Detect which cell encompasses the target text, then output its (x, y) center coordinate. 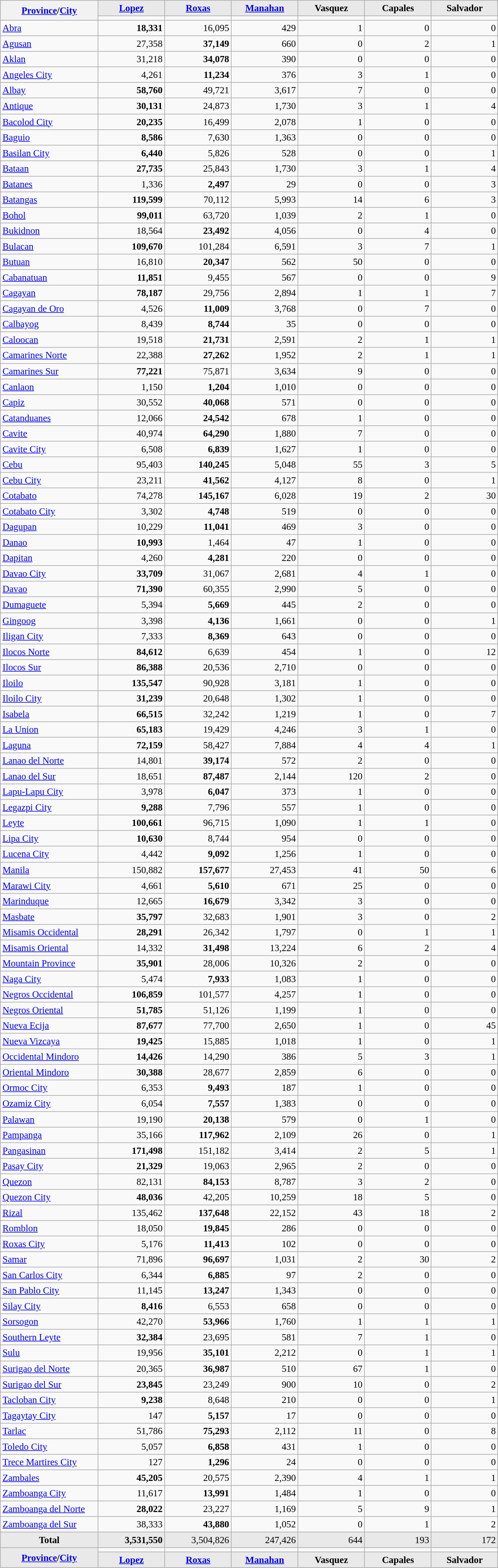
1,199 (265, 1010)
119,599 (131, 200)
2,144 (265, 777)
11,234 (198, 75)
32,384 (131, 1337)
24 (265, 1462)
10,259 (265, 1197)
25 (331, 886)
6,858 (198, 1447)
Cabanatuan (49, 278)
6,885 (198, 1275)
41,562 (198, 480)
102 (265, 1244)
Nueva Vizcaya (49, 1041)
25,843 (198, 168)
376 (265, 75)
87,677 (131, 1026)
16,095 (198, 28)
14,332 (131, 948)
1,343 (265, 1291)
1,797 (265, 932)
13,224 (265, 948)
2,390 (265, 1478)
Baguio (49, 137)
Ilocos Sur (49, 667)
Cavite (49, 434)
Canlaon (49, 387)
19,518 (131, 340)
1,760 (265, 1322)
Cagayan de Oro (49, 309)
147 (131, 1415)
Iloilo (49, 683)
5,057 (131, 1447)
Pasay City (49, 1166)
Misamis Occidental (49, 932)
20,536 (198, 667)
6,047 (198, 792)
4,261 (131, 75)
26,342 (198, 932)
137,648 (198, 1213)
45 (465, 1026)
2,894 (265, 293)
23,492 (198, 231)
8,648 (198, 1400)
48,036 (131, 1197)
5,157 (198, 1415)
3,531,550 (131, 1540)
22,388 (131, 356)
82,131 (131, 1182)
8,586 (131, 137)
135,547 (131, 683)
95,403 (131, 465)
27,735 (131, 168)
140,245 (198, 465)
22,152 (265, 1213)
5,669 (198, 605)
11,413 (198, 1244)
1,880 (265, 434)
Batangas (49, 200)
4,442 (131, 854)
40,068 (198, 402)
8,369 (198, 636)
562 (265, 262)
8,439 (131, 324)
2,109 (265, 1135)
La Union (49, 730)
11,041 (198, 527)
5,610 (198, 886)
10,326 (265, 964)
3,504,826 (198, 1540)
6,344 (131, 1275)
Bacolod City (49, 122)
32,242 (198, 714)
35,797 (131, 917)
1,039 (265, 215)
2,497 (198, 184)
5,826 (198, 153)
8,416 (131, 1306)
10,993 (131, 543)
Bulacan (49, 246)
31,067 (198, 574)
Mountain Province (49, 964)
678 (265, 418)
528 (265, 153)
1,296 (198, 1462)
58,427 (198, 745)
11 (331, 1431)
37,149 (198, 44)
19,425 (131, 1041)
30,131 (131, 106)
51,785 (131, 1010)
51,786 (131, 1431)
14,801 (131, 761)
10,229 (131, 527)
31,239 (131, 699)
671 (265, 886)
Romblon (49, 1228)
454 (265, 652)
6,839 (198, 449)
6,028 (265, 496)
Bukidnon (49, 231)
135,462 (131, 1213)
23,211 (131, 480)
99,011 (131, 215)
3,768 (265, 309)
373 (265, 792)
2,965 (265, 1166)
16,499 (198, 122)
63,720 (198, 215)
13,247 (198, 1291)
97 (265, 1275)
390 (265, 59)
2,859 (265, 1073)
58,760 (131, 91)
20,648 (198, 699)
86,388 (131, 667)
9,092 (198, 854)
20,575 (198, 1478)
21,329 (131, 1166)
23,695 (198, 1337)
Negros Oriental (49, 1010)
35 (265, 324)
51,126 (198, 1010)
9,288 (131, 808)
445 (265, 605)
1,083 (265, 979)
1,010 (265, 387)
Cotabato City (49, 512)
Camarines Norte (49, 356)
Antique (49, 106)
Ilocos Norte (49, 652)
47 (265, 543)
Tagaytay City (49, 1415)
Gingoog (49, 621)
1,363 (265, 137)
187 (265, 1088)
1,256 (265, 854)
Zamboanga del Norte (49, 1509)
30,552 (131, 402)
28,291 (131, 932)
Capiz (49, 402)
Iloilo City (49, 699)
5,176 (131, 1244)
1,219 (265, 714)
64,290 (198, 434)
4,127 (265, 480)
27,453 (265, 870)
120 (331, 777)
6,508 (131, 449)
6,440 (131, 153)
6,591 (265, 246)
127 (131, 1462)
Marawi City (49, 886)
157,677 (198, 870)
386 (265, 1057)
18,331 (131, 28)
Ozamiz City (49, 1104)
28,006 (198, 964)
28,677 (198, 1073)
Surigao del Sur (49, 1384)
Quezon (49, 1182)
53,966 (198, 1322)
35,901 (131, 964)
12,066 (131, 418)
Palawan (49, 1119)
70,112 (198, 200)
Agusan (49, 44)
Iligan City (49, 636)
31,498 (198, 948)
Dapitan (49, 558)
33,709 (131, 574)
106,859 (131, 995)
Lipa City (49, 839)
41 (331, 870)
Tarlac (49, 1431)
Samar (49, 1260)
4,661 (131, 886)
67 (331, 1369)
11,145 (131, 1291)
Isabela (49, 714)
Cavite City (49, 449)
31,218 (131, 59)
29,756 (198, 293)
Marinduque (49, 901)
643 (265, 636)
Butuan (49, 262)
Oriental Mindoro (49, 1073)
660 (265, 44)
1,018 (265, 1041)
Surigao del Norte (49, 1369)
2,681 (265, 574)
16,810 (131, 262)
117,962 (198, 1135)
96,697 (198, 1260)
Catanduanes (49, 418)
Laguna (49, 745)
8,787 (265, 1182)
431 (265, 1447)
7,630 (198, 137)
1,302 (265, 699)
Tacloban City (49, 1400)
Dagupan (49, 527)
4,136 (198, 621)
55 (331, 465)
Bohol (49, 215)
220 (265, 558)
Naga City (49, 979)
18,564 (131, 231)
23,845 (131, 1384)
19,429 (198, 730)
Abra (49, 28)
14,290 (198, 1057)
145,167 (198, 496)
1,169 (265, 1509)
Cebu City (49, 480)
3,181 (265, 683)
571 (265, 402)
1,484 (265, 1493)
21,731 (198, 340)
1,627 (265, 449)
Negros Occidental (49, 995)
San Pablo City (49, 1291)
39,174 (198, 761)
49,721 (198, 91)
43 (331, 1213)
96,715 (198, 823)
11,009 (198, 309)
9,238 (131, 1400)
16,679 (198, 901)
Cebu (49, 465)
4,526 (131, 309)
1,901 (265, 917)
34,078 (198, 59)
42,205 (198, 1197)
19,063 (198, 1166)
78,187 (131, 293)
4,260 (131, 558)
Rizal (49, 1213)
286 (265, 1228)
Zambales (49, 1478)
84,153 (198, 1182)
193 (398, 1540)
20,347 (198, 262)
4,748 (198, 512)
Leyte (49, 823)
42,270 (131, 1322)
Roxas City (49, 1244)
Silay City (49, 1306)
7,884 (265, 745)
101,577 (198, 995)
24,542 (198, 418)
2,650 (265, 1026)
6,553 (198, 1306)
100,661 (131, 823)
Lapu-Lapu City (49, 792)
Zamboanga City (49, 1493)
17 (265, 1415)
519 (265, 512)
23,227 (198, 1509)
Sulu (49, 1353)
Pampanga (49, 1135)
71,390 (131, 589)
579 (265, 1119)
2,078 (265, 122)
35,166 (131, 1135)
172 (465, 1540)
Aklan (49, 59)
13,991 (198, 1493)
581 (265, 1337)
210 (265, 1400)
60,355 (198, 589)
3,978 (131, 792)
1,952 (265, 356)
4,056 (265, 231)
27,262 (198, 356)
Angeles City (49, 75)
40,974 (131, 434)
150,882 (131, 870)
72,159 (131, 745)
28,022 (131, 1509)
9,455 (198, 278)
Misamis Oriental (49, 948)
75,293 (198, 1431)
Trece Martires City (49, 1462)
900 (265, 1384)
75,871 (198, 371)
29 (265, 184)
5,474 (131, 979)
Occidental Mindoro (49, 1057)
26 (331, 1135)
23,249 (198, 1384)
3,342 (265, 901)
14 (331, 200)
Total (49, 1540)
19,956 (131, 1353)
36,987 (198, 1369)
Legazpi City (49, 808)
1,150 (131, 387)
11,617 (131, 1493)
Masbate (49, 917)
Basilan City (49, 153)
90,928 (198, 683)
151,182 (198, 1151)
469 (265, 527)
510 (265, 1369)
4,246 (265, 730)
Manila (49, 870)
Batanes (49, 184)
12,665 (131, 901)
11,851 (131, 278)
Nueva Ecija (49, 1026)
Southern Leyte (49, 1337)
Davao City (49, 574)
32,683 (198, 917)
2,591 (265, 340)
5,048 (265, 465)
Calbayog (49, 324)
24,873 (198, 106)
66,515 (131, 714)
567 (265, 278)
4,257 (265, 995)
6,054 (131, 1104)
20,138 (198, 1119)
2,710 (265, 667)
Dumaguete (49, 605)
18,651 (131, 777)
Lucena City (49, 854)
4,281 (198, 558)
Cotabato (49, 496)
1,336 (131, 184)
12 (465, 652)
7,333 (131, 636)
Zamboanga del Sur (49, 1524)
7,933 (198, 979)
3,398 (131, 621)
Danao (49, 543)
1,031 (265, 1260)
572 (265, 761)
Albay (49, 91)
109,670 (131, 246)
Quezon City (49, 1197)
Bataan (49, 168)
5,993 (265, 200)
45,205 (131, 1478)
77,221 (131, 371)
Davao (49, 589)
30,388 (131, 1073)
74,278 (131, 496)
557 (265, 808)
19 (331, 496)
101,284 (198, 246)
3,617 (265, 91)
Lanao del Sur (49, 777)
19,190 (131, 1119)
65,183 (131, 730)
18,050 (131, 1228)
Camarines Sur (49, 371)
38,333 (131, 1524)
Lanao del Norte (49, 761)
10 (331, 1384)
1,052 (265, 1524)
6,639 (198, 652)
2,112 (265, 1431)
87,487 (198, 777)
35,101 (198, 1353)
Sorsogon (49, 1322)
Caloocan (49, 340)
43,880 (198, 1524)
27,358 (131, 44)
20,235 (131, 122)
658 (265, 1306)
84,612 (131, 652)
Ormoc City (49, 1088)
Cagayan (49, 293)
5,394 (131, 605)
71,896 (131, 1260)
San Carlos City (49, 1275)
1,464 (198, 543)
2,212 (265, 1353)
6,353 (131, 1088)
644 (331, 1540)
3,634 (265, 371)
10,630 (131, 839)
19,845 (198, 1228)
7,557 (198, 1104)
429 (265, 28)
Toledo City (49, 1447)
1,204 (198, 387)
77,700 (198, 1026)
1,661 (265, 621)
20,365 (131, 1369)
2,990 (265, 589)
9,493 (198, 1088)
1,383 (265, 1104)
3,302 (131, 512)
954 (265, 839)
7,796 (198, 808)
Pangasinan (49, 1151)
15,885 (198, 1041)
3,414 (265, 1151)
171,498 (131, 1151)
14,426 (131, 1057)
1,090 (265, 823)
247,426 (265, 1540)
